Return the (X, Y) coordinate for the center point of the cell that contains the specified text.  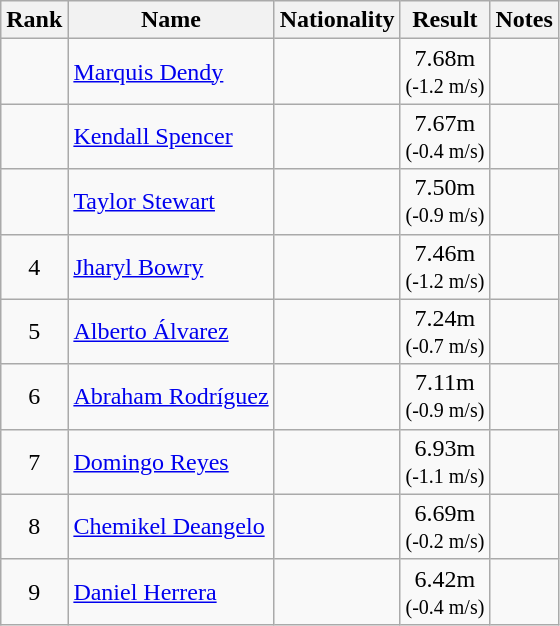
6.42m(-0.4 m/s) (445, 592)
Domingo Reyes (171, 462)
Alberto Álvarez (171, 332)
5 (34, 332)
Rank (34, 20)
7.67m(-0.4 m/s) (445, 136)
7.68m(-1.2 m/s) (445, 72)
7.46m(-1.2 m/s) (445, 266)
4 (34, 266)
9 (34, 592)
6.69m(-0.2 m/s) (445, 526)
Taylor Stewart (171, 202)
Chemikel Deangelo (171, 526)
6.93m(-1.1 m/s) (445, 462)
Nationality (337, 20)
6 (34, 396)
Name (171, 20)
Kendall Spencer (171, 136)
Notes (524, 20)
Jharyl Bowry (171, 266)
Marquis Dendy (171, 72)
7.24m(-0.7 m/s) (445, 332)
7.11m(-0.9 m/s) (445, 396)
7 (34, 462)
8 (34, 526)
7.50m(-0.9 m/s) (445, 202)
Daniel Herrera (171, 592)
Result (445, 20)
Abraham Rodríguez (171, 396)
